Identify which cell holds the provided text, then report its [x, y] central coordinate. 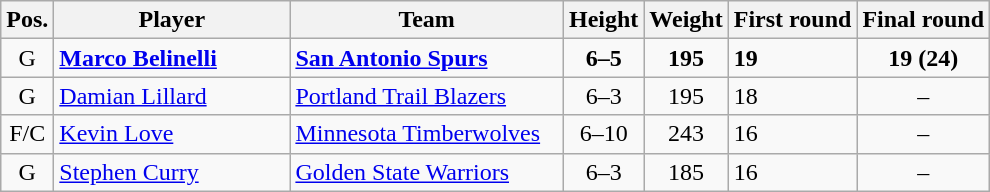
243 [686, 134]
Golden State Warriors [427, 172]
Kevin Love [172, 134]
Stephen Curry [172, 172]
19 [792, 58]
San Antonio Spurs [427, 58]
Marco Belinelli [172, 58]
19 (24) [924, 58]
Pos. [28, 20]
6–10 [603, 134]
6–5 [603, 58]
Minnesota Timberwolves [427, 134]
18 [792, 96]
Player [172, 20]
F/C [28, 134]
Final round [924, 20]
Team [427, 20]
185 [686, 172]
Height [603, 20]
Weight [686, 20]
Damian Lillard [172, 96]
Portland Trail Blazers [427, 96]
First round [792, 20]
